Locate the cell with the specified text and output its [x, y] center coordinate. 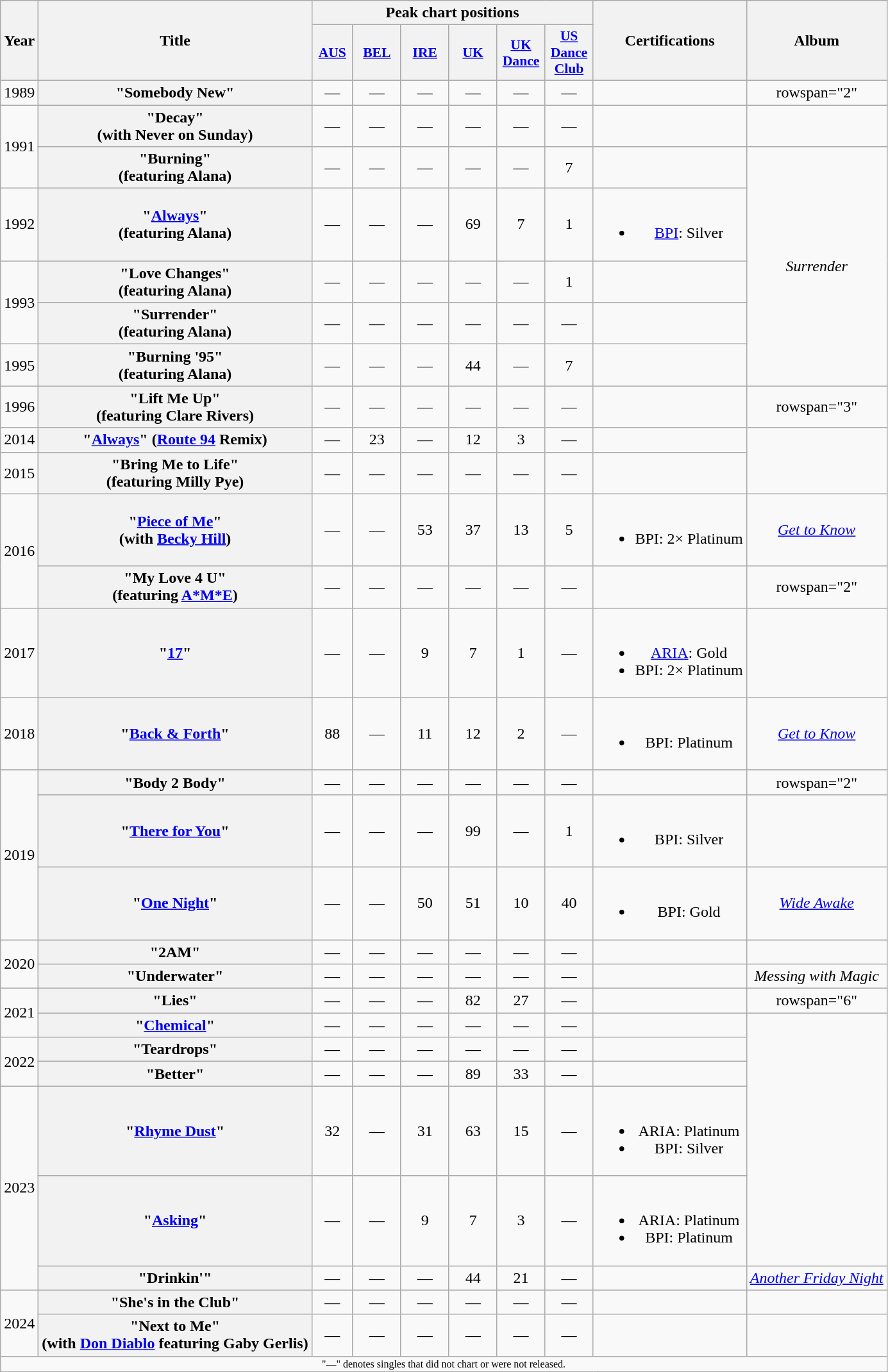
"Surrender" (featuring Alana) [175, 323]
"—" denotes singles that did not chart or were not released. [444, 1364]
11 [424, 733]
15 [521, 1131]
1992 [19, 224]
"Always" (featuring Alana) [175, 224]
"Always" (Route 94 Remix) [175, 440]
1996 [19, 406]
1995 [19, 365]
40 [569, 903]
Wide Awake [817, 903]
2014 [19, 440]
32 [332, 1131]
"Bring Me to Life" (featuring Milly Pye) [175, 473]
"Underwater" [175, 976]
10 [521, 903]
"One Night" [175, 903]
Surrender [817, 267]
"Chemical" [175, 1025]
"Asking" [175, 1221]
BPI: Gold [669, 903]
23 [377, 440]
"She's in the Club" [175, 1302]
Another Friday Night [817, 1278]
"Piece of Me" (with Becky Hill) [175, 530]
"Decay" (with Never on Sunday) [175, 126]
13 [521, 530]
33 [521, 1074]
99 [473, 831]
Title [175, 41]
ARIA: GoldBPI: 2× Platinum [669, 653]
37 [473, 530]
"17" [175, 653]
Messing with Magic [817, 976]
2017 [19, 653]
2019 [19, 855]
ARIA: PlatinumBPI: Silver [669, 1131]
89 [473, 1074]
82 [473, 1001]
53 [424, 530]
"Somebody New" [175, 92]
"Rhyme Dust" [175, 1131]
"Drinkin'" [175, 1278]
27 [521, 1001]
USDance Club [569, 53]
5 [569, 530]
"Next to Me"(with Don Diablo featuring Gaby Gerlis) [175, 1335]
2 [521, 733]
Certifications [669, 41]
2023 [19, 1188]
51 [473, 903]
rowspan="3" [817, 406]
21 [521, 1278]
50 [424, 903]
1991 [19, 147]
2018 [19, 733]
2021 [19, 1013]
BEL [377, 53]
69 [473, 224]
88 [332, 733]
AUS [332, 53]
Album [817, 41]
2015 [19, 473]
UK [473, 53]
2016 [19, 551]
"Lies" [175, 1001]
BPI: Platinum [669, 733]
"Back & Forth" [175, 733]
Peak chart positions [453, 13]
1993 [19, 303]
"Teardrops" [175, 1050]
1989 [19, 92]
rowspan="6" [817, 1001]
"2AM" [175, 952]
"Body 2 Body" [175, 782]
31 [424, 1131]
"There for You" [175, 831]
"Burning" (featuring Alana) [175, 168]
IRE [424, 53]
"Love Changes" (featuring Alana) [175, 282]
"Lift Me Up" (featuring Clare Rivers) [175, 406]
2020 [19, 964]
Year [19, 41]
ARIA: PlatinumBPI: Platinum [669, 1221]
"Better" [175, 1074]
2024 [19, 1323]
63 [473, 1131]
BPI: 2× Platinum [669, 530]
"My Love 4 U" (featuring A*M*E) [175, 587]
2022 [19, 1062]
"Burning '95" (featuring Alana) [175, 365]
UKDance [521, 53]
